Output the [x, y] coordinate of the center of the cell containing the given text.  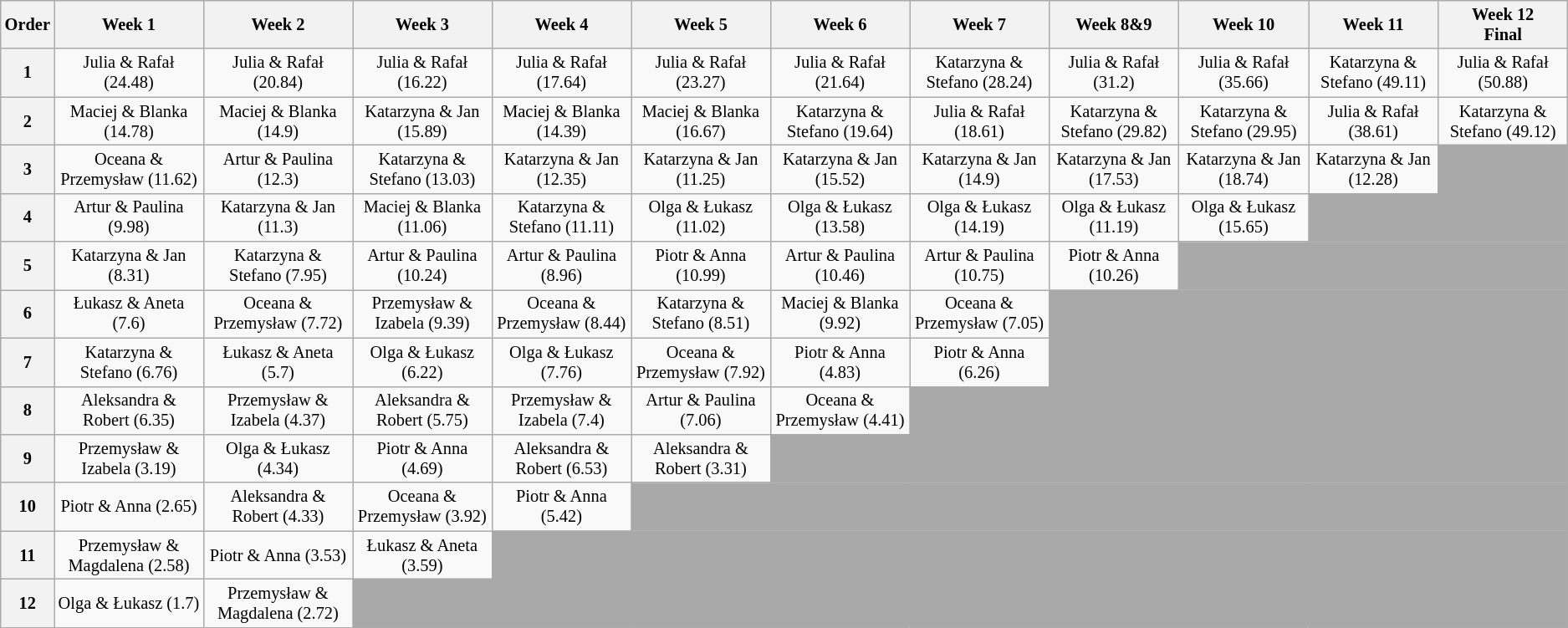
Olga & Łukasz (15.65) [1243, 217]
Olga & Łukasz (6.22) [423, 362]
Piotr & Anna (4.69) [423, 458]
Katarzyna & Jan (15.89) [423, 121]
Katarzyna & Stefano (49.12) [1504, 121]
Week 11 [1373, 24]
Łukasz & Aneta (3.59) [423, 555]
Olga & Łukasz (1.7) [129, 603]
Oceana & Przemysław (11.62) [129, 169]
11 [28, 555]
10 [28, 507]
Piotr & Anna (10.26) [1114, 266]
Artur & Paulina (10.24) [423, 266]
Oceana & Przemysław (7.72) [278, 314]
Katarzyna & Stefano (13.03) [423, 169]
Przemysław & Magdalena (2.58) [129, 555]
Week 6 [840, 24]
Piotr & Anna (10.99) [701, 266]
Katarzyna & Stefano (19.64) [840, 121]
Piotr & Anna (3.53) [278, 555]
Julia & Rafał (23.27) [701, 73]
Oceana & Przemysław (7.92) [701, 362]
Olga & Łukasz (4.34) [278, 458]
Przemysław & Izabela (4.37) [278, 411]
6 [28, 314]
Przemysław & Izabela (7.4) [562, 411]
8 [28, 411]
Order [28, 24]
Maciej & Blanka (11.06) [423, 217]
Piotr & Anna (2.65) [129, 507]
12 [28, 603]
Julia & Rafał (38.61) [1373, 121]
Maciej & Blanka (14.78) [129, 121]
Oceana & Przemysław (8.44) [562, 314]
Julia & Rafał (18.61) [980, 121]
Week 2 [278, 24]
Week 3 [423, 24]
Olga & Łukasz (11.19) [1114, 217]
Katarzyna & Jan (12.28) [1373, 169]
Oceana & Przemysław (3.92) [423, 507]
Katarzyna & Stefano (29.95) [1243, 121]
Week 8&9 [1114, 24]
9 [28, 458]
Katarzyna & Jan (11.3) [278, 217]
3 [28, 169]
Olga & Łukasz (14.19) [980, 217]
Maciej & Blanka (14.9) [278, 121]
Katarzyna & Jan (14.9) [980, 169]
Week 1 [129, 24]
Aleksandra & Robert (6.53) [562, 458]
Piotr & Anna (5.42) [562, 507]
Przemysław & Izabela (3.19) [129, 458]
Katarzyna & Jan (17.53) [1114, 169]
Katarzyna & Jan (11.25) [701, 169]
Katarzyna & Stefano (6.76) [129, 362]
Katarzyna & Stefano (49.11) [1373, 73]
Katarzyna & Jan (8.31) [129, 266]
Aleksandra & Robert (6.35) [129, 411]
Artur & Paulina (9.98) [129, 217]
Oceana & Przemysław (7.05) [980, 314]
Week 12Final [1504, 24]
Julia & Rafał (31.2) [1114, 73]
7 [28, 362]
Artur & Paulina (7.06) [701, 411]
Week 4 [562, 24]
Katarzyna & Jan (12.35) [562, 169]
Olga & Łukasz (13.58) [840, 217]
Oceana & Przemysław (4.41) [840, 411]
Katarzyna & Stefano (8.51) [701, 314]
Artur & Paulina (10.46) [840, 266]
Julia & Rafał (16.22) [423, 73]
Artur & Paulina (12.3) [278, 169]
Julia & Rafał (17.64) [562, 73]
Katarzyna & Stefano (11.11) [562, 217]
Week 7 [980, 24]
Łukasz & Aneta (7.6) [129, 314]
Artur & Paulina (8.96) [562, 266]
Julia & Rafał (24.48) [129, 73]
Week 5 [701, 24]
Katarzyna & Stefano (28.24) [980, 73]
Łukasz & Aneta (5.7) [278, 362]
Piotr & Anna (6.26) [980, 362]
Katarzyna & Stefano (7.95) [278, 266]
Piotr & Anna (4.83) [840, 362]
Julia & Rafał (50.88) [1504, 73]
Przemysław & Izabela (9.39) [423, 314]
Week 10 [1243, 24]
Katarzyna & Jan (15.52) [840, 169]
Julia & Rafał (21.64) [840, 73]
5 [28, 266]
Artur & Paulina (10.75) [980, 266]
Maciej & Blanka (16.67) [701, 121]
Aleksandra & Robert (5.75) [423, 411]
Maciej & Blanka (9.92) [840, 314]
Maciej & Blanka (14.39) [562, 121]
Olga & Łukasz (11.02) [701, 217]
2 [28, 121]
Aleksandra & Robert (3.31) [701, 458]
Olga & Łukasz (7.76) [562, 362]
1 [28, 73]
Aleksandra & Robert (4.33) [278, 507]
Katarzyna & Jan (18.74) [1243, 169]
Przemysław & Magdalena (2.72) [278, 603]
Katarzyna & Stefano (29.82) [1114, 121]
Julia & Rafał (35.66) [1243, 73]
Julia & Rafał (20.84) [278, 73]
4 [28, 217]
